Return the (x, y) coordinate for the center point of the cell that contains the specified text.  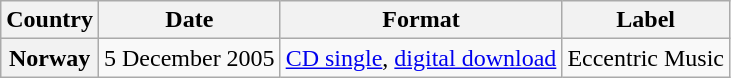
CD single, digital download (421, 58)
Country (50, 20)
Eccentric Music (646, 58)
Date (189, 20)
5 December 2005 (189, 58)
Norway (50, 58)
Label (646, 20)
Format (421, 20)
